Locate the cell with the specified text and output its (x, y) center coordinate. 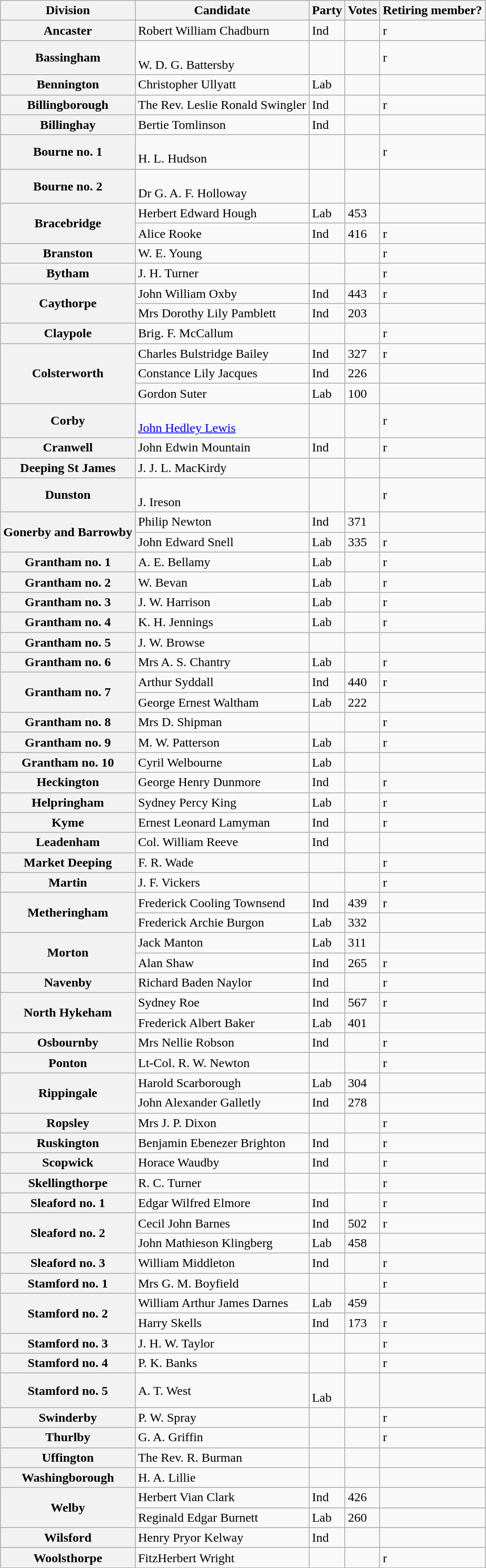
265 (362, 962)
Billinghay (68, 125)
Sydney Roe (222, 1003)
Bourne no. 2 (68, 186)
Stamford no. 5 (68, 1390)
Corby (68, 421)
Christopher Ullyatt (222, 85)
Constance Lily Jacques (222, 374)
Welby (68, 1507)
Harry Skells (222, 1323)
Martin (68, 882)
J. Ireson (222, 495)
Herbert Vian Clark (222, 1497)
J. H. W. Taylor (222, 1343)
William Middleton (222, 1263)
K. H. Jennings (222, 622)
Grantham no. 1 (68, 562)
Ernest Leonard Lamyman (222, 822)
Navenby (68, 983)
Mrs Nellie Robson (222, 1043)
FitzHerbert Wright (222, 1557)
North Hykeham (68, 1013)
Cranwell (68, 448)
J. J. L. MacKirdy (222, 468)
Grantham no. 2 (68, 582)
Stamford no. 1 (68, 1283)
Scopwick (68, 1163)
G. A. Griffin (222, 1438)
John Alexander Galletly (222, 1103)
Horace Waudby (222, 1163)
Grantham no. 7 (68, 692)
Grantham no. 10 (68, 762)
Philip Newton (222, 522)
Gonerby and Barrowby (68, 532)
304 (362, 1083)
Party (327, 11)
Brig. F. McCallum (222, 334)
M. W. Patterson (222, 742)
P. W. Spray (222, 1418)
Richard Baden Naylor (222, 983)
Sydney Percy King (222, 802)
Leadenham (68, 842)
371 (362, 522)
Market Deeping (68, 862)
Henry Pryor Kelway (222, 1537)
Edgar Wilfred Elmore (222, 1203)
H. L. Hudson (222, 152)
Morton (68, 952)
John Edwin Mountain (222, 448)
J. W. Harrison (222, 602)
203 (362, 314)
401 (362, 1023)
Rippingale (68, 1093)
Votes (362, 11)
Grantham no. 3 (68, 602)
A. T. West (222, 1390)
Bassingham (68, 58)
502 (362, 1223)
Jack Manton (222, 942)
Stamford no. 2 (68, 1313)
Dr G. A. F. Holloway (222, 186)
Grantham no. 5 (68, 642)
J. H. Turner (222, 273)
Bertie Tomlinson (222, 125)
Alan Shaw (222, 962)
Bytham (68, 273)
Sleaford no. 2 (68, 1233)
Thurlby (68, 1438)
George Ernest Waltham (222, 702)
J. W. Browse (222, 642)
416 (362, 233)
458 (362, 1243)
Harold Scarborough (222, 1083)
Claypole (68, 334)
John Edward Snell (222, 542)
Gordon Suter (222, 394)
226 (362, 374)
William Arthur James Darnes (222, 1303)
W. Bevan (222, 582)
Robert William Chadburn (222, 31)
Heckington (68, 782)
P. K. Banks (222, 1363)
311 (362, 942)
Bennington (68, 85)
H. A. Lillie (222, 1477)
Caythorpe (68, 303)
332 (362, 922)
Ponton (68, 1063)
260 (362, 1517)
Washingborough (68, 1477)
Bourne no. 1 (68, 152)
Mrs J. P. Dixon (222, 1123)
Grantham no. 4 (68, 622)
Deeping St James (68, 468)
A. E. Bellamy (222, 562)
Grantham no. 9 (68, 742)
Stamford no. 4 (68, 1363)
440 (362, 682)
Mrs G. M. Boyfield (222, 1283)
W. D. G. Battersby (222, 58)
459 (362, 1303)
Sleaford no. 3 (68, 1263)
Kyme (68, 822)
J. F. Vickers (222, 882)
Alice Rooke (222, 233)
George Henry Dunmore (222, 782)
The Rev. Leslie Ronald Swingler (222, 105)
Dunston (68, 495)
Frederick Cooling Townsend (222, 902)
Arthur Syddall (222, 682)
426 (362, 1497)
Colsterworth (68, 374)
Frederick Albert Baker (222, 1023)
Herbert Edward Hough (222, 213)
F. R. Wade (222, 862)
Cyril Welbourne (222, 762)
Ropsley (68, 1123)
Bracebridge (68, 223)
Branston (68, 253)
Billingborough (68, 105)
Uffington (68, 1458)
Ancaster (68, 31)
Skellingthorpe (68, 1183)
Wilsford (68, 1537)
Lt-Col. R. W. Newton (222, 1063)
Charles Bulstridge Bailey (222, 354)
Mrs D. Shipman (222, 722)
Sleaford no. 1 (68, 1203)
Benjamin Ebenezer Brighton (222, 1143)
Retiring member? (432, 11)
Col. William Reeve (222, 842)
Grantham no. 6 (68, 662)
173 (362, 1323)
John William Oxby (222, 293)
Cecil John Barnes (222, 1223)
335 (362, 542)
Mrs A. S. Chantry (222, 662)
Candidate (222, 11)
Reginald Edgar Burnett (222, 1517)
453 (362, 213)
Grantham no. 8 (68, 722)
John Mathieson Klingberg (222, 1243)
222 (362, 702)
567 (362, 1003)
Woolsthorpe (68, 1557)
443 (362, 293)
439 (362, 902)
278 (362, 1103)
Metheringham (68, 912)
W. E. Young (222, 253)
The Rev. R. Burman (222, 1458)
Ruskington (68, 1143)
R. C. Turner (222, 1183)
Division (68, 11)
100 (362, 394)
Mrs Dorothy Lily Pamblett (222, 314)
John Hedley Lewis (222, 421)
Frederick Archie Burgon (222, 922)
327 (362, 354)
Stamford no. 3 (68, 1343)
Osbournby (68, 1043)
Swinderby (68, 1418)
Helpringham (68, 802)
